Return the (x, y) coordinate for the center point of the cell that contains the specified text.  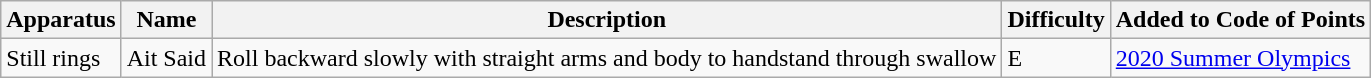
Difficulty (1056, 20)
Ait Said (166, 58)
2020 Summer Olympics (1240, 58)
E (1056, 58)
Added to Code of Points (1240, 20)
Name (166, 20)
Apparatus (61, 20)
Description (607, 20)
Roll backward slowly with straight arms and body to handstand through swallow (607, 58)
Still rings (61, 58)
